From the cell containing the given text, extract its center point as (x, y) coordinate. 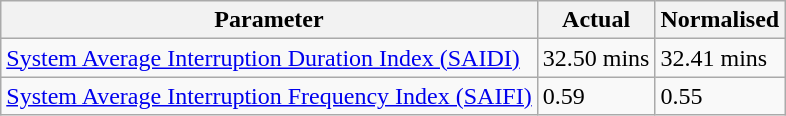
System Average Interruption Duration Index (SAIDI) (269, 58)
System Average Interruption Frequency Index (SAIFI) (269, 96)
Normalised (720, 20)
32.50 mins (596, 58)
Actual (596, 20)
0.55 (720, 96)
Parameter (269, 20)
32.41 mins (720, 58)
0.59 (596, 96)
